Locate the cell with the specified text and output its (x, y) center coordinate. 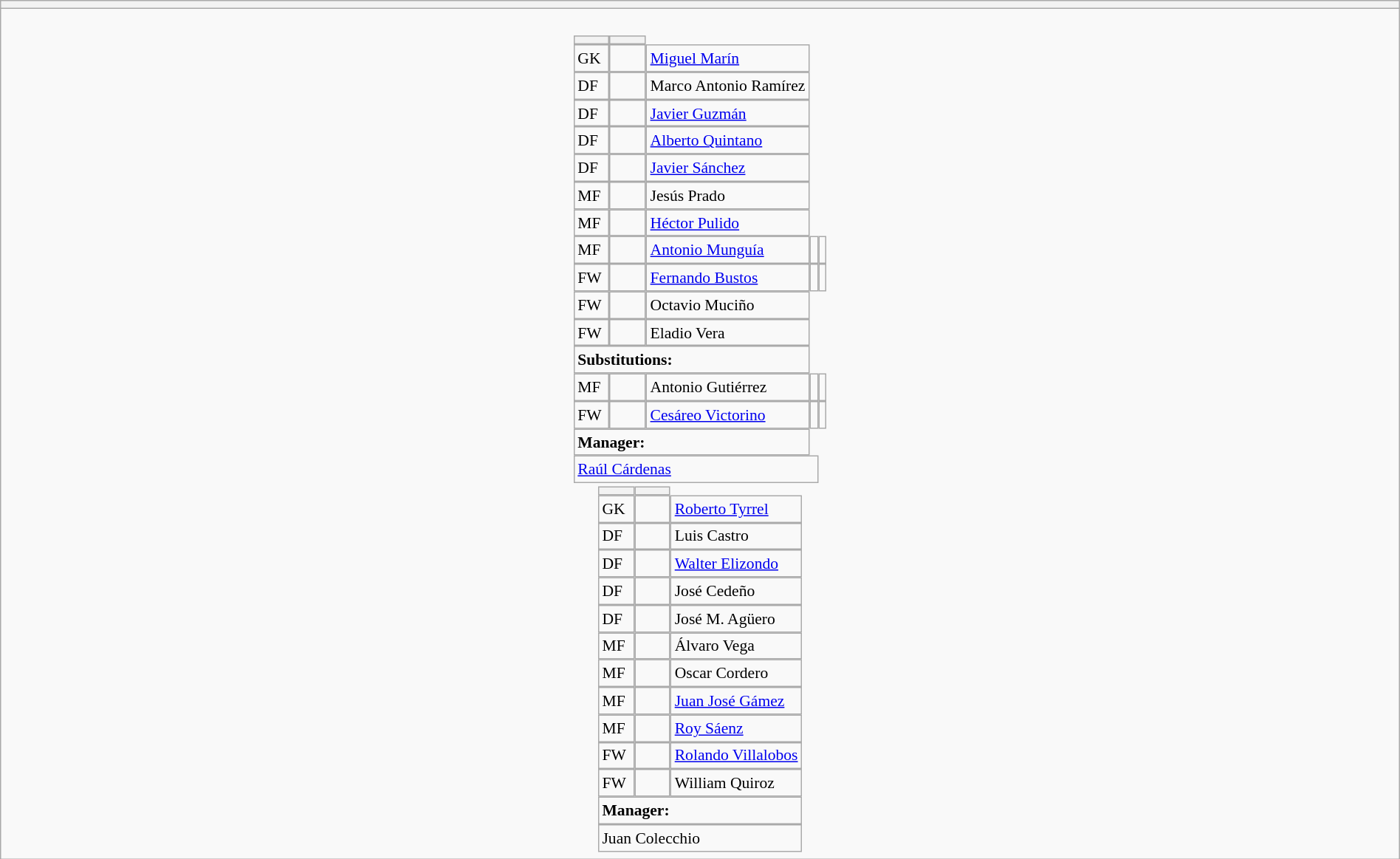
Miguel Marín (728, 58)
Luis Castro (736, 536)
Oscar Cordero (736, 674)
Javier Sánchez (728, 168)
Antonio Munguía (728, 250)
Marco Antonio Ramírez (728, 86)
Substitutions: (692, 360)
Octavio Muciño (728, 304)
Álvaro Vega (736, 646)
Juan José Gámez (736, 700)
Walter Elizondo (736, 563)
José M. Agüero (736, 619)
Juan Colecchio (700, 838)
Antonio Gutiérrez (728, 387)
Jesús Prado (728, 195)
Cesáreo Victorino (728, 415)
José Cedeño (736, 591)
Fernando Bustos (728, 278)
William Quiroz (736, 783)
Javier Guzmán (728, 114)
Alberto Quintano (728, 140)
Roy Sáenz (736, 728)
Raúl Cárdenas (696, 470)
Roberto Tyrrel (736, 508)
Héctor Pulido (728, 223)
Rolando Villalobos (736, 755)
Eladio Vera (728, 332)
